Pinpoint the cell where the given text exists, returning its [x, y] midpoint coordinate. 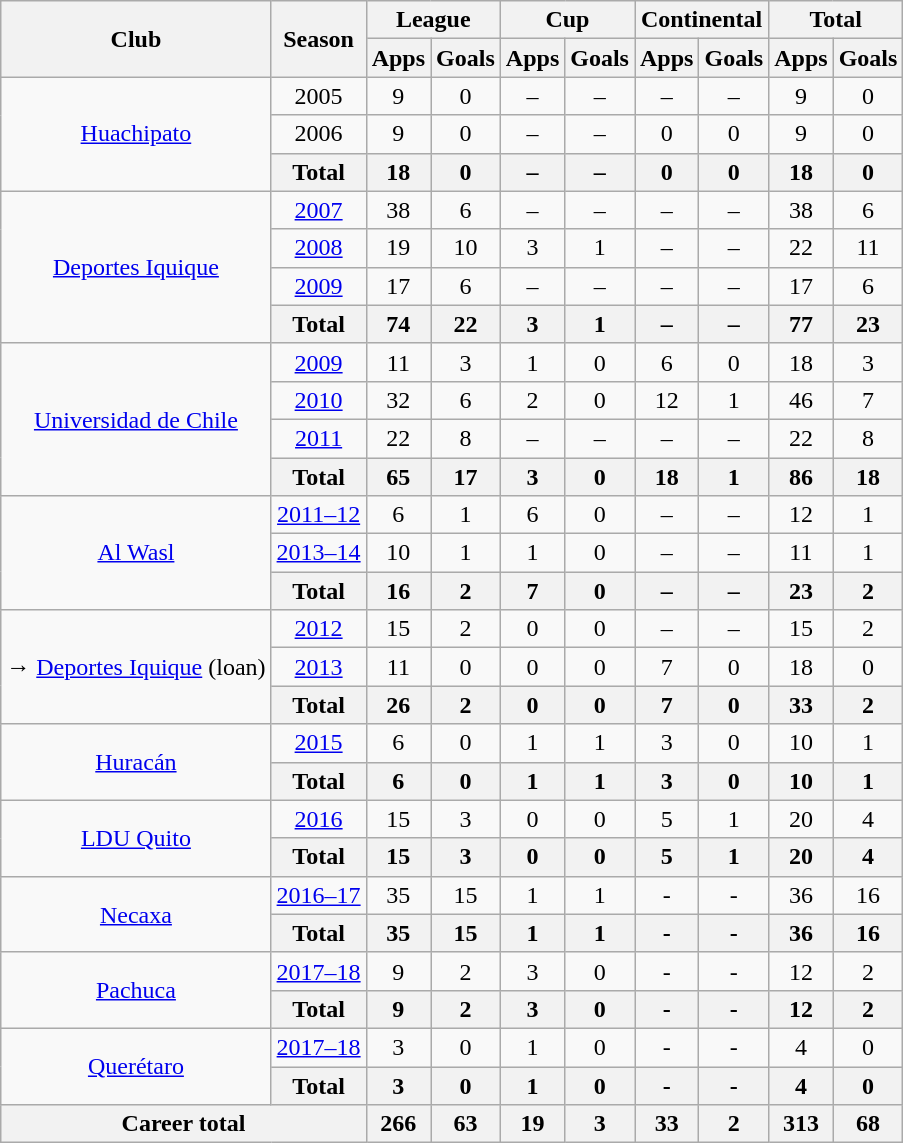
86 [801, 477]
2013–14 [318, 553]
63 [466, 1124]
2007 [318, 210]
→ Deportes Iquique (loan) [136, 667]
Necaxa [136, 914]
Universidad de Chile [136, 419]
LDU Quito [136, 838]
Huracán [136, 762]
Season [318, 39]
32 [398, 400]
26 [398, 705]
2008 [318, 248]
League [433, 20]
Pachuca [136, 990]
2013 [318, 667]
Cup [567, 20]
Al Wasl [136, 553]
77 [801, 324]
2015 [318, 743]
2011–12 [318, 515]
65 [398, 477]
2010 [318, 400]
2011 [318, 438]
2016 [318, 819]
74 [398, 324]
Club [136, 39]
313 [801, 1124]
Huachipato [136, 134]
46 [801, 400]
Career total [184, 1124]
Continental [701, 20]
2005 [318, 96]
Querétaro [136, 1066]
2012 [318, 629]
266 [398, 1124]
Deportes Iquique [136, 267]
68 [868, 1124]
2006 [318, 134]
2016–17 [318, 895]
